Search for the cell housing the specified text and yield its (x, y) center coordinate. 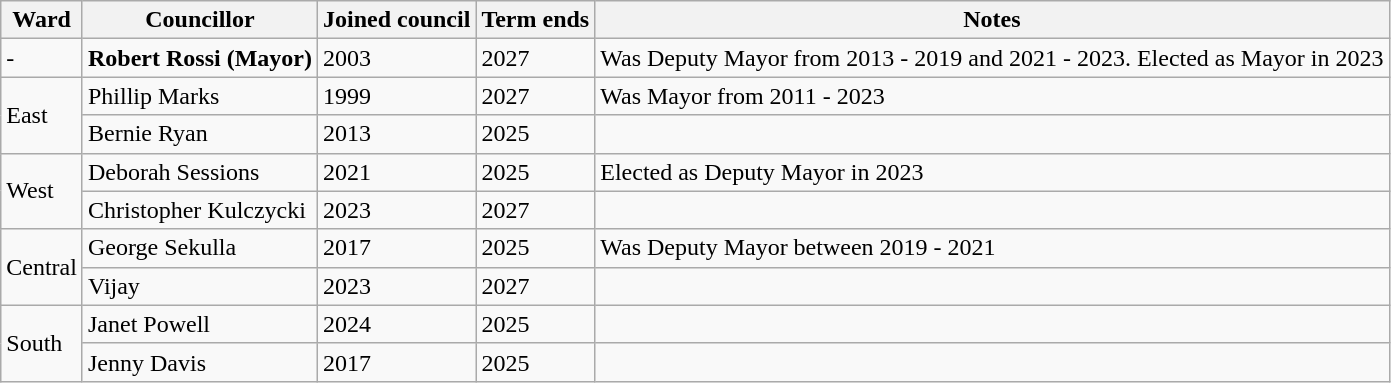
Jenny Davis (200, 362)
Robert Rossi (Mayor) (200, 58)
2003 (396, 58)
Was Mayor from 2011 - 2023 (992, 96)
Phillip Marks (200, 96)
- (42, 58)
1999 (396, 96)
Janet Powell (200, 324)
Deborah Sessions (200, 172)
East (42, 115)
2013 (396, 134)
Christopher Kulczycki (200, 210)
Bernie Ryan (200, 134)
Ward (42, 20)
Central (42, 267)
Vijay (200, 286)
Notes (992, 20)
West (42, 191)
George Sekulla (200, 248)
South (42, 343)
Elected as Deputy Mayor in 2023 (992, 172)
2024 (396, 324)
Was Deputy Mayor between 2019 - 2021 (992, 248)
Was Deputy Mayor from 2013 - 2019 and 2021 - 2023. Elected as Mayor in 2023 (992, 58)
2021 (396, 172)
Joined council (396, 20)
Term ends (536, 20)
Councillor (200, 20)
